Extract the [x, y] coordinate from the center of the cell holding the provided text.  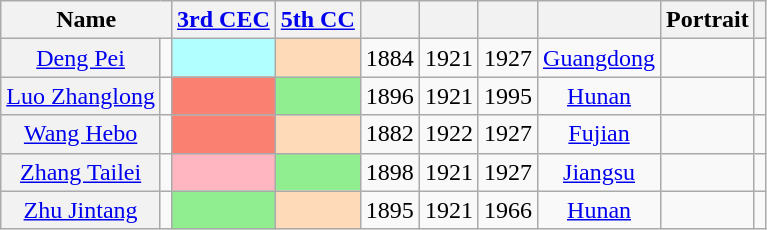
1922 [448, 134]
5th CC [318, 20]
Wang Hebo [81, 134]
1882 [390, 134]
Deng Pei [81, 58]
1895 [390, 210]
1884 [390, 58]
Portrait [708, 20]
Name [86, 20]
1995 [508, 96]
1898 [390, 172]
Guangdong [600, 58]
Zhu Jintang [81, 210]
3rd CEC [224, 20]
Jiangsu [600, 172]
Zhang Tailei [81, 172]
Fujian [600, 134]
Luo Zhanglong [81, 96]
1896 [390, 96]
1966 [508, 210]
